Provide the [X, Y] coordinate of the cell's center where the given text is located.  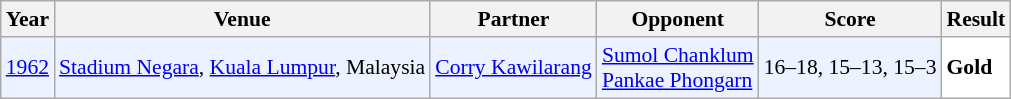
Partner [514, 19]
Gold [976, 68]
16–18, 15–13, 15–3 [850, 68]
Opponent [678, 19]
Year [28, 19]
Result [976, 19]
Stadium Negara, Kuala Lumpur, Malaysia [242, 68]
Venue [242, 19]
Score [850, 19]
Corry Kawilarang [514, 68]
Sumol Chanklum Pankae Phongarn [678, 68]
1962 [28, 68]
